Identify which cell holds the provided text, then report its [X, Y] central coordinate. 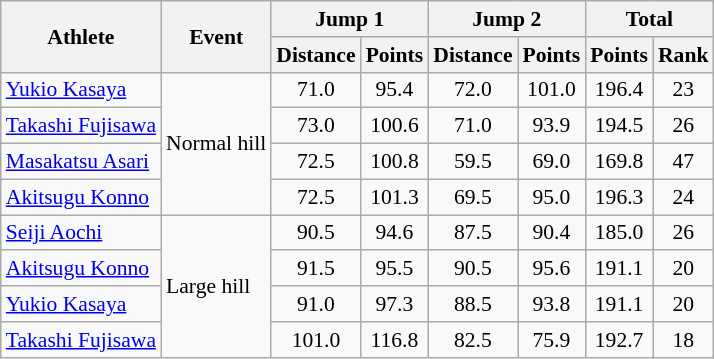
100.6 [395, 126]
101.3 [395, 197]
100.8 [395, 162]
Jump 2 [506, 19]
47 [684, 162]
Rank [684, 55]
72.0 [472, 90]
95.6 [552, 269]
Athlete [81, 36]
93.8 [552, 304]
Seiji Aochi [81, 233]
69.0 [552, 162]
23 [684, 90]
69.5 [472, 197]
95.5 [395, 269]
73.0 [316, 126]
24 [684, 197]
Jump 1 [350, 19]
91.0 [316, 304]
18 [684, 340]
196.4 [619, 90]
75.9 [552, 340]
Masakatsu Asari [81, 162]
59.5 [472, 162]
Normal hill [216, 143]
94.6 [395, 233]
Large hill [216, 286]
185.0 [619, 233]
88.5 [472, 304]
196.3 [619, 197]
194.5 [619, 126]
93.9 [552, 126]
Event [216, 36]
82.5 [472, 340]
97.3 [395, 304]
95.4 [395, 90]
192.7 [619, 340]
91.5 [316, 269]
87.5 [472, 233]
95.0 [552, 197]
90.4 [552, 233]
Total [649, 19]
116.8 [395, 340]
169.8 [619, 162]
